Provide the [x, y] coordinate of the cell's center where the given text is located.  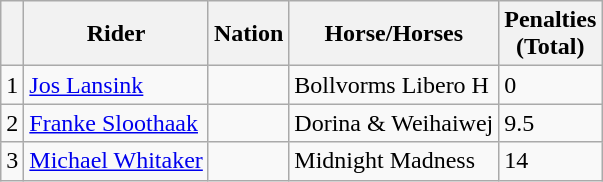
3 [12, 161]
Jos Lansink [116, 85]
Bollvorms Libero H [394, 85]
Midnight Madness [394, 161]
Horse/Horses [394, 34]
Penalties(Total) [550, 34]
14 [550, 161]
Nation [248, 34]
1 [12, 85]
2 [12, 123]
9.5 [550, 123]
Dorina & Weihaiwej [394, 123]
Michael Whitaker [116, 161]
0 [550, 85]
Rider [116, 34]
Franke Sloothaak [116, 123]
